Return [x, y] of the center of cell containing provided text 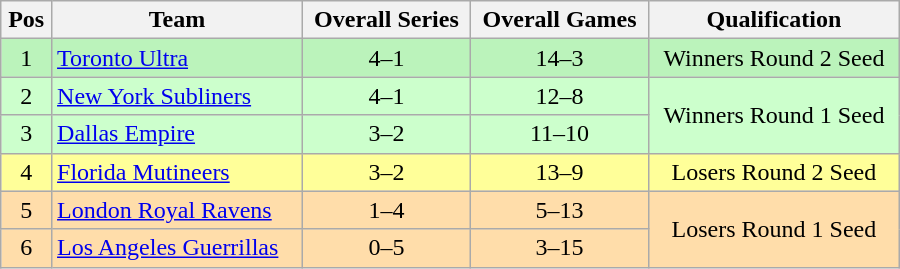
1 [26, 58]
5 [26, 210]
Toronto Ultra [178, 58]
Losers Round 2 Seed [774, 172]
12–8 [559, 96]
3 [26, 134]
2 [26, 96]
Overall Series [386, 20]
5–13 [559, 210]
Dallas Empire [178, 134]
11–10 [559, 134]
New York Subliners [178, 96]
Florida Mutineers [178, 172]
6 [26, 248]
4 [26, 172]
Losers Round 1 Seed [774, 229]
Pos [26, 20]
Qualification [774, 20]
14–3 [559, 58]
3–15 [559, 248]
0–5 [386, 248]
Overall Games [559, 20]
Winners Round 2 Seed [774, 58]
Team [178, 20]
Los Angeles Guerrillas [178, 248]
Winners Round 1 Seed [774, 115]
13–9 [559, 172]
London Royal Ravens [178, 210]
1–4 [386, 210]
